Extract the [x, y] coordinate from the center of the cell holding the provided text.  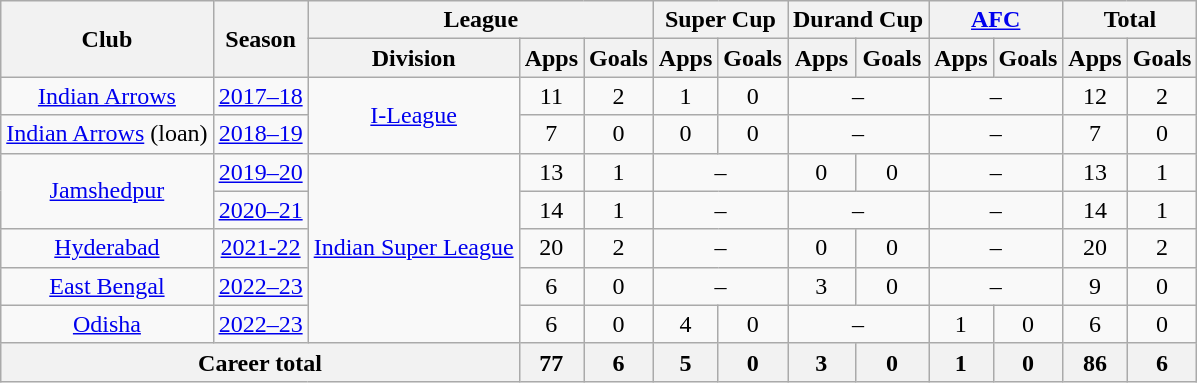
77 [551, 362]
86 [1095, 362]
4 [685, 324]
11 [551, 96]
2018–19 [260, 134]
League [480, 20]
12 [1095, 96]
Division [414, 58]
Total [1130, 20]
Indian Super League [414, 248]
2019–20 [260, 172]
East Bengal [107, 286]
AFC [996, 20]
2021-22 [260, 248]
I-League [414, 115]
Odisha [107, 324]
Indian Arrows (loan) [107, 134]
Career total [260, 362]
Super Cup [720, 20]
Club [107, 39]
Jamshedpur [107, 191]
2017–18 [260, 96]
9 [1095, 286]
Durand Cup [858, 20]
Indian Arrows [107, 96]
5 [685, 362]
Hyderabad [107, 248]
Season [260, 39]
2020–21 [260, 210]
